Find where the given text appears and provide that cell's center as [X, Y] coordinate. 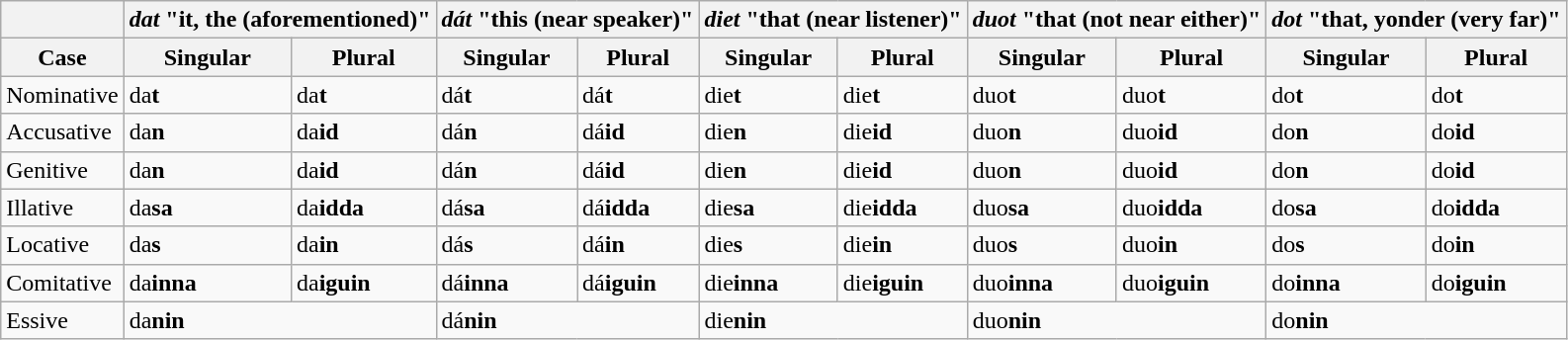
duoiguin [1190, 283]
diein [902, 245]
Essive [62, 320]
doin [1496, 245]
dienin [832, 320]
dát "this (near speaker)" [567, 20]
dat "it, the (aforementioned)" [280, 20]
Case [62, 57]
dosa [1347, 208]
dieidda [902, 208]
diet "that (near listener)" [832, 20]
Comitative [62, 283]
doidda [1496, 208]
doinna [1347, 283]
duoin [1190, 245]
dain [364, 245]
danin [280, 320]
duosa [1042, 208]
daiguin [364, 283]
dáinna [506, 283]
dieinna [768, 283]
duoidda [1190, 208]
dás [506, 245]
Genitive [62, 170]
donin [1416, 320]
duot "that (not near either)" [1117, 20]
das [208, 245]
diesa [768, 208]
dot "that, yonder (very far)" [1416, 20]
dása [506, 208]
Illative [62, 208]
doiguin [1496, 283]
dánin [567, 320]
Locative [62, 245]
Accusative [62, 132]
dáin [639, 245]
dáidda [639, 208]
dainna [208, 283]
Nominative [62, 95]
dieiguin [902, 283]
duonin [1117, 320]
dos [1347, 245]
duoinna [1042, 283]
daidda [364, 208]
dies [768, 245]
duos [1042, 245]
dáiguin [639, 283]
dasa [208, 208]
